Find where the given text appears and provide that cell's center as (x, y) coordinate. 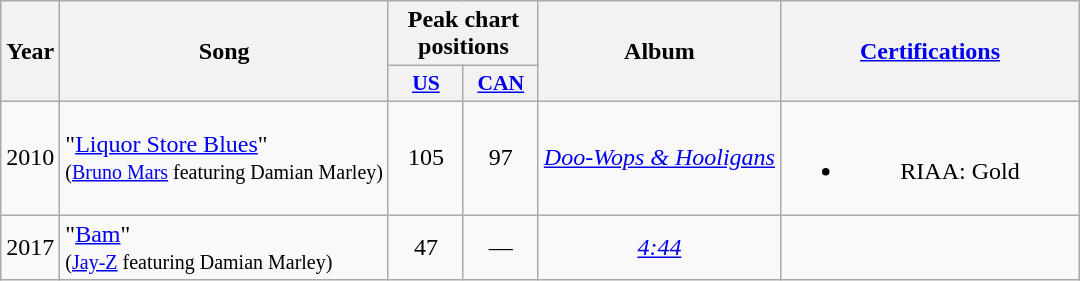
CAN (500, 84)
"Bam"(Jay-Z featuring Damian Marley) (224, 246)
Song (224, 52)
US (426, 84)
Peak chart positions (463, 34)
"Liquor Store Blues"(Bruno Mars featuring Damian Marley) (224, 158)
Album (659, 52)
4:44 (659, 246)
Year (30, 52)
105 (426, 158)
Doo-Wops & Hooligans (659, 158)
— (500, 246)
Certifications (930, 52)
2010 (30, 158)
RIAA: Gold (930, 158)
47 (426, 246)
2017 (30, 246)
97 (500, 158)
